Extract the [x, y] coordinate from the center of the cell holding the provided text.  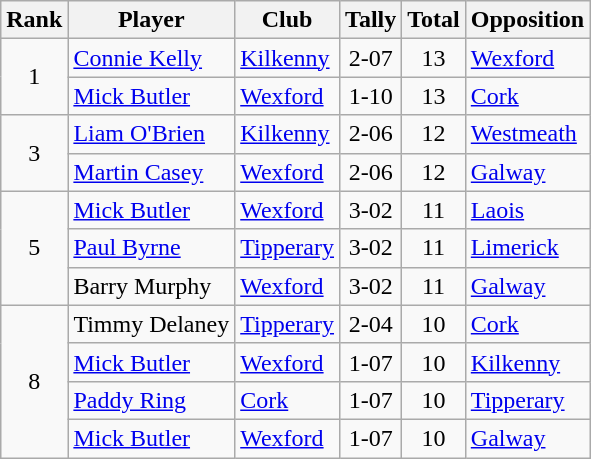
5 [34, 248]
Rank [34, 20]
Westmeath [527, 134]
1-10 [371, 96]
Connie Kelly [152, 58]
Laois [527, 210]
Liam O'Brien [152, 134]
Timmy Delaney [152, 324]
Martin Casey [152, 172]
2-07 [371, 58]
Tally [371, 20]
Total [434, 20]
Club [288, 20]
Paddy Ring [152, 400]
Barry Murphy [152, 286]
3 [34, 153]
Limerick [527, 248]
Paul Byrne [152, 248]
2-04 [371, 324]
1 [34, 77]
Player [152, 20]
8 [34, 381]
Opposition [527, 20]
